Locate the cell with the specified text and output its [x, y] center coordinate. 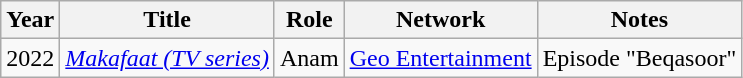
Geo Entertainment [440, 58]
2022 [30, 58]
Makafaat (TV series) [168, 58]
Title [168, 20]
Network [440, 20]
Notes [640, 20]
Episode "Beqasoor" [640, 58]
Year [30, 20]
Anam [309, 58]
Role [309, 20]
